Provide the (x, y) coordinate of the cell's center where the given text is located.  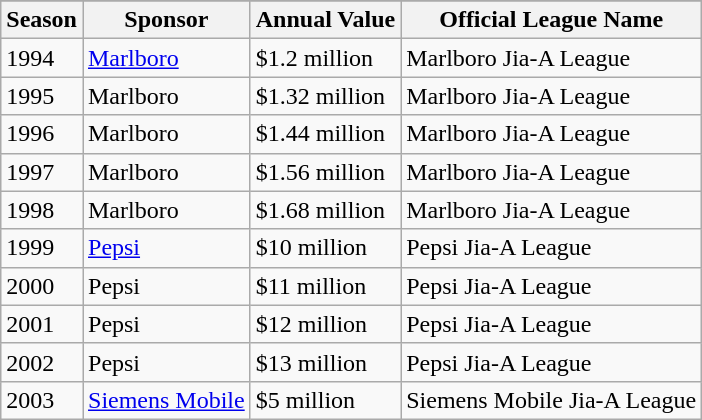
2001 (42, 324)
$1.44 million (325, 134)
1999 (42, 248)
$1.68 million (325, 210)
Siemens Mobile (166, 400)
2003 (42, 400)
1998 (42, 210)
$13 million (325, 362)
Sponsor (166, 20)
1994 (42, 58)
2002 (42, 362)
1996 (42, 134)
$1.56 million (325, 172)
$10 million (325, 248)
Official League Name (552, 20)
Annual Value (325, 20)
$1.2 million (325, 58)
1995 (42, 96)
Siemens Mobile Jia-A League (552, 400)
$5 million (325, 400)
2000 (42, 286)
1997 (42, 172)
Season (42, 20)
$12 million (325, 324)
$11 million (325, 286)
$1.32 million (325, 96)
